For the text-containing cell, return its midpoint in (X, Y) coordinate format. 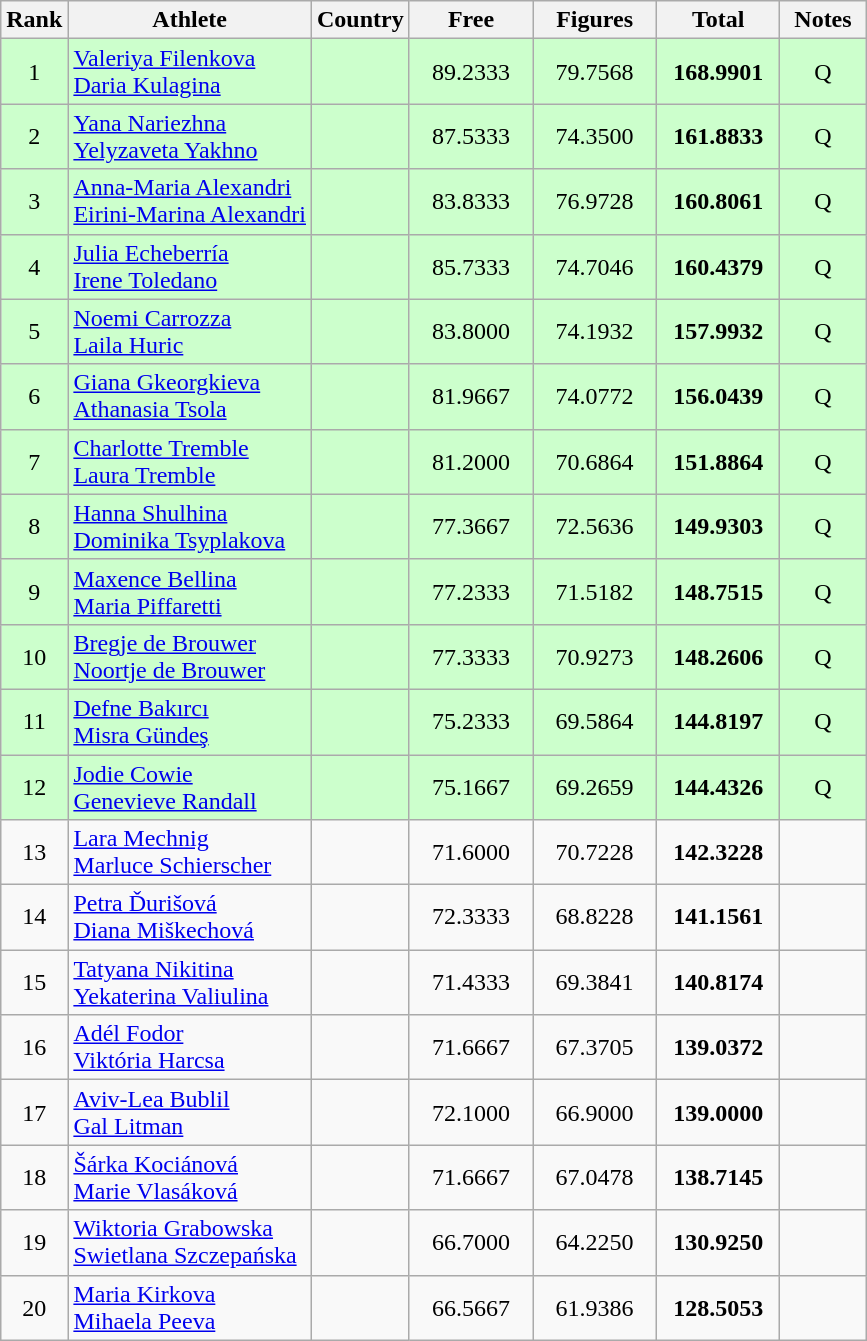
72.5636 (595, 526)
70.6864 (595, 462)
71.6000 (471, 852)
75.1667 (471, 786)
Rank (34, 20)
12 (34, 786)
77.3667 (471, 526)
6 (34, 396)
67.0478 (595, 1178)
76.9728 (595, 202)
17 (34, 1112)
20 (34, 1308)
74.0772 (595, 396)
168.9901 (718, 72)
Athlete (190, 20)
Defne BakırcıMisra Gündeş (190, 722)
Lara MechnigMarluce Schierscher (190, 852)
81.2000 (471, 462)
Petra ĎurišováDiana Miškechová (190, 918)
69.2659 (595, 786)
81.9667 (471, 396)
Maxence BellinaMaria Piffaretti (190, 592)
74.3500 (595, 136)
69.3841 (595, 982)
77.2333 (471, 592)
148.7515 (718, 592)
4 (34, 266)
61.9386 (595, 1308)
144.4326 (718, 786)
141.1561 (718, 918)
77.3333 (471, 656)
Tatyana NikitinaYekaterina Valiulina (190, 982)
71.4333 (471, 982)
148.2606 (718, 656)
18 (34, 1178)
2 (34, 136)
138.7145 (718, 1178)
Bregje de BrouwerNoortje de Brouwer (190, 656)
Maria KirkovaMihaela Peeva (190, 1308)
Noemi CarrozzaLaila Huric (190, 332)
83.8000 (471, 332)
64.2250 (595, 1242)
19 (34, 1242)
Valeriya FilenkovaDaria Kulagina (190, 72)
Šárka KociánováMarie Vlasáková (190, 1178)
Jodie CowieGenevieve Randall (190, 786)
69.5864 (595, 722)
Country (361, 20)
75.2333 (471, 722)
140.8174 (718, 982)
11 (34, 722)
79.7568 (595, 72)
Wiktoria GrabowskaSwietlana Szczepańska (190, 1242)
3 (34, 202)
83.8333 (471, 202)
8 (34, 526)
139.0000 (718, 1112)
Anna-Maria AlexandriEirini-Marina Alexandri (190, 202)
Charlotte TrembleLaura Tremble (190, 462)
89.2333 (471, 72)
Total (718, 20)
142.3228 (718, 852)
160.4379 (718, 266)
156.0439 (718, 396)
130.9250 (718, 1242)
Adél FodorViktória Harcsa (190, 1048)
66.9000 (595, 1112)
66.5667 (471, 1308)
16 (34, 1048)
74.1932 (595, 332)
71.5182 (595, 592)
74.7046 (595, 266)
144.8197 (718, 722)
128.5053 (718, 1308)
7 (34, 462)
13 (34, 852)
70.9273 (595, 656)
5 (34, 332)
72.3333 (471, 918)
Free (471, 20)
9 (34, 592)
Julia EcheberríaIrene Toledano (190, 266)
160.8061 (718, 202)
14 (34, 918)
Hanna ShulhinaDominika Tsyplakova (190, 526)
139.0372 (718, 1048)
70.7228 (595, 852)
161.8833 (718, 136)
67.3705 (595, 1048)
85.7333 (471, 266)
68.8228 (595, 918)
151.8864 (718, 462)
72.1000 (471, 1112)
10 (34, 656)
66.7000 (471, 1242)
157.9932 (718, 332)
149.9303 (718, 526)
Giana GkeorgkievaAthanasia Tsola (190, 396)
15 (34, 982)
1 (34, 72)
Notes (823, 20)
87.5333 (471, 136)
Figures (595, 20)
Aviv-Lea BublilGal Litman (190, 1112)
Yana NariezhnaYelyzaveta Yakhno (190, 136)
